Provide the [x, y] coordinate of the cell's center where the given text is located.  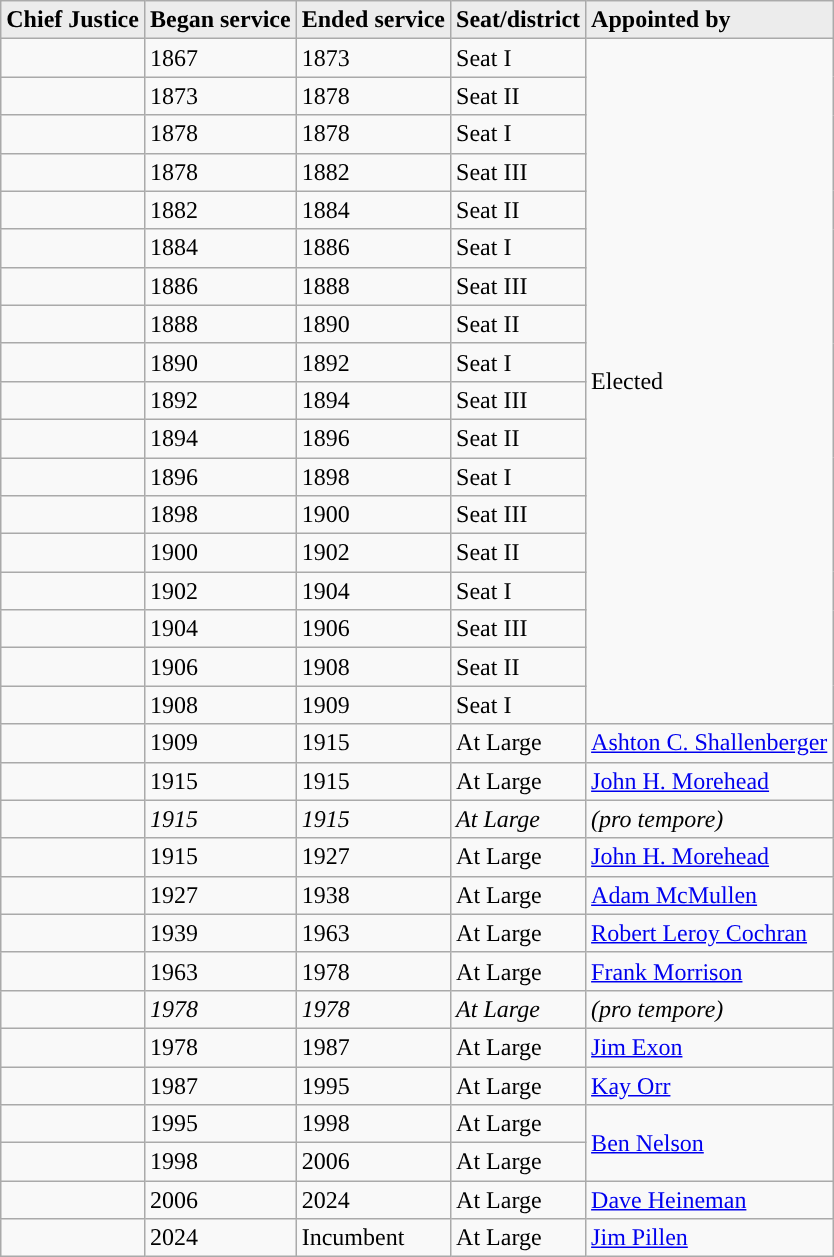
1867 [220, 58]
Chief Justice [73, 20]
Jim Exon [710, 1047]
Ashton C. Shallenberger [710, 743]
Adam McMullen [710, 895]
Frank Morrison [710, 971]
Robert Leroy Cochran [710, 933]
Jim Pillen [710, 1238]
Seat/district [518, 20]
Ben Nelson [710, 1143]
1938 [373, 895]
Appointed by [710, 20]
Kay Orr [710, 1085]
Ended service [373, 20]
1939 [220, 933]
Incumbent [373, 1238]
Elected [710, 382]
Dave Heineman [710, 1200]
Began service [220, 20]
